Pinpoint the cell where the given text exists, returning its [x, y] midpoint coordinate. 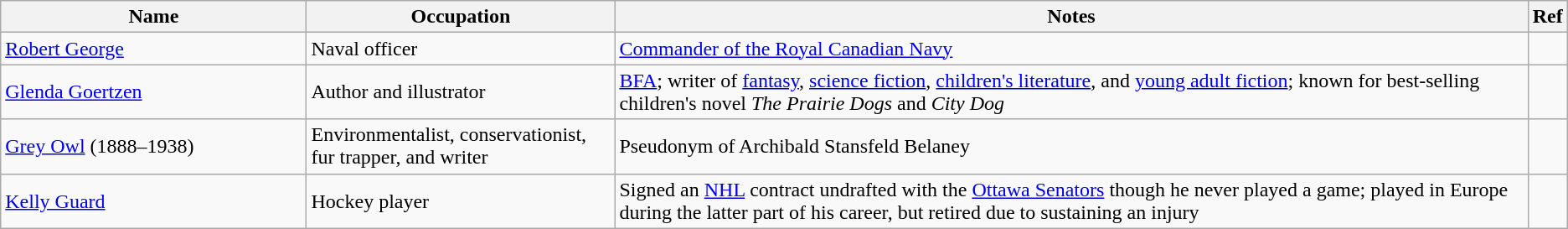
Author and illustrator [461, 92]
Notes [1071, 17]
Ref [1548, 17]
Grey Owl (1888–1938) [154, 146]
Naval officer [461, 49]
Commander of the Royal Canadian Navy [1071, 49]
Robert George [154, 49]
Occupation [461, 17]
Glenda Goertzen [154, 92]
Name [154, 17]
Kelly Guard [154, 201]
Pseudonym of Archibald Stansfeld Belaney [1071, 146]
Hockey player [461, 201]
Environmentalist, conservationist, fur trapper, and writer [461, 146]
